Capture the cell that displays the provided text and extract its (X, Y) central coordinate. 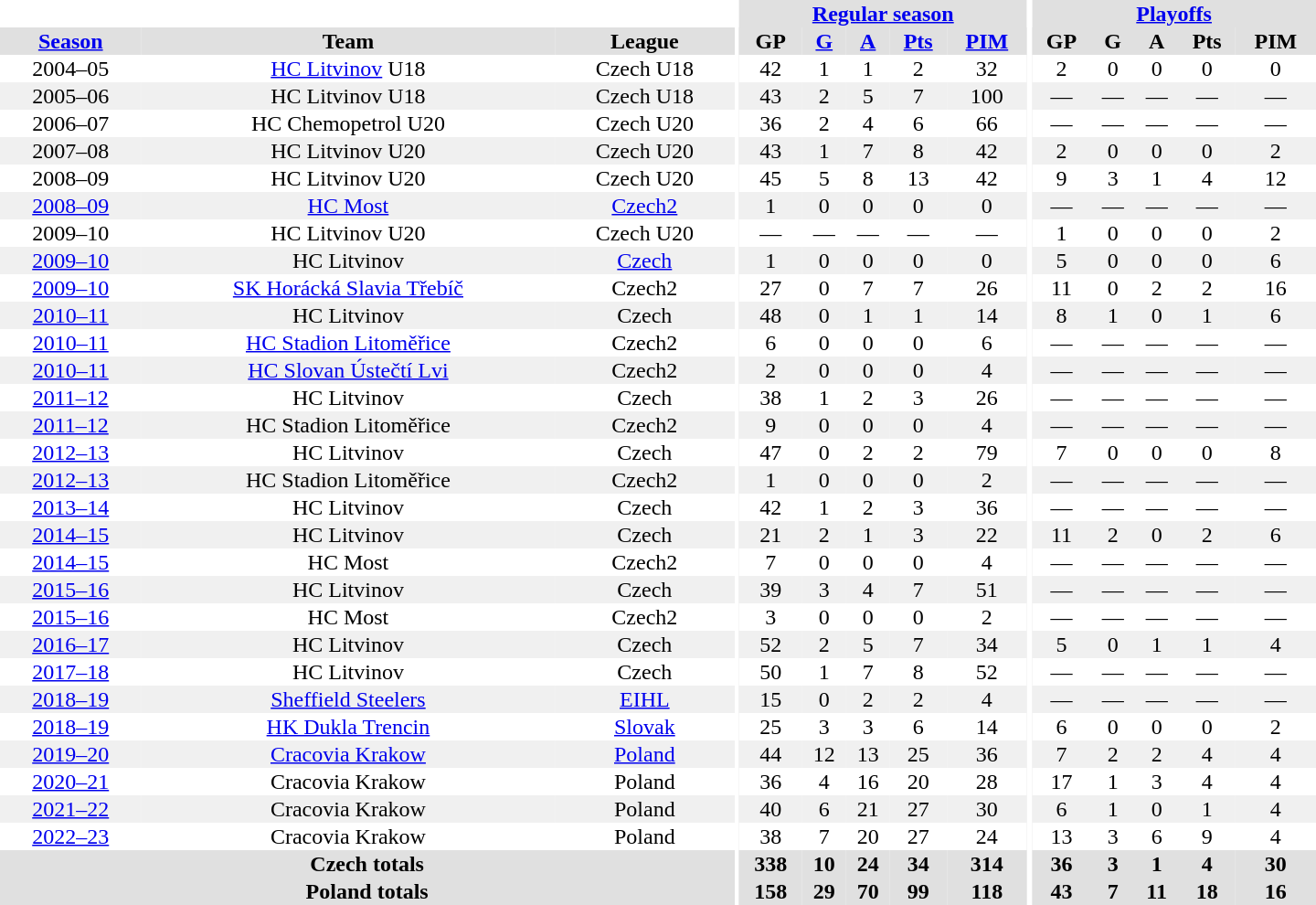
10 (824, 864)
2007–08 (70, 151)
HC Chemopetrol U20 (347, 123)
50 (771, 672)
2004–05 (70, 69)
Regular season (883, 14)
45 (771, 178)
Sheffield Steelers (347, 699)
47 (771, 452)
2019–20 (70, 754)
100 (987, 96)
32 (987, 69)
22 (987, 535)
66 (987, 123)
158 (771, 891)
314 (987, 864)
17 (1061, 782)
HC Slovan Ústečtí Lvi (347, 370)
99 (918, 891)
2021–22 (70, 809)
2016–17 (70, 644)
15 (771, 699)
39 (771, 590)
Czech totals (367, 864)
League (644, 41)
44 (771, 754)
Slovak (644, 727)
79 (987, 452)
Poland totals (367, 891)
2022–23 (70, 836)
Team (347, 41)
SK Horácká Slavia Třebíč (347, 288)
40 (771, 809)
338 (771, 864)
2013–14 (70, 507)
2005–06 (70, 96)
18 (1207, 891)
51 (987, 590)
48 (771, 315)
2020–21 (70, 782)
70 (868, 891)
Playoffs (1173, 14)
HK Dukla Trencin (347, 727)
EIHL (644, 699)
2006–07 (70, 123)
28 (987, 782)
2017–18 (70, 672)
29 (824, 891)
Season (70, 41)
118 (987, 891)
